Capture the cell that displays the provided text and extract its [X, Y] central coordinate. 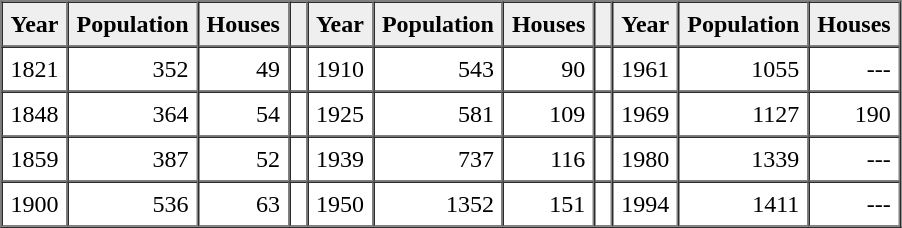
116 [548, 158]
49 [244, 68]
190 [854, 114]
387 [133, 158]
54 [244, 114]
151 [548, 204]
109 [548, 114]
1910 [340, 68]
536 [133, 204]
1980 [645, 158]
52 [244, 158]
1939 [340, 158]
1900 [35, 204]
1339 [743, 158]
543 [438, 68]
1859 [35, 158]
1055 [743, 68]
737 [438, 158]
1925 [340, 114]
1848 [35, 114]
1127 [743, 114]
364 [133, 114]
1961 [645, 68]
352 [133, 68]
90 [548, 68]
1821 [35, 68]
1352 [438, 204]
1411 [743, 204]
63 [244, 204]
1994 [645, 204]
1950 [340, 204]
581 [438, 114]
1969 [645, 114]
